Detect which cell encompasses the target text, then output its (X, Y) center coordinate. 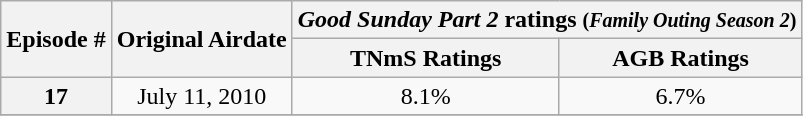
July 11, 2010 (202, 96)
AGB Ratings (680, 58)
Original Airdate (202, 39)
17 (56, 96)
Good Sunday Part 2 ratings (Family Outing Season 2) (547, 20)
TNmS Ratings (426, 58)
8.1% (426, 96)
6.7% (680, 96)
Episode # (56, 39)
